Return [X, Y] of the center of cell containing provided text 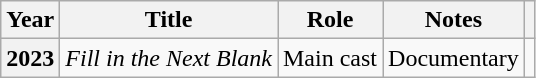
2023 [30, 58]
Fill in the Next Blank [169, 58]
Main cast [330, 58]
Year [30, 20]
Notes [454, 20]
Title [169, 20]
Role [330, 20]
Documentary [454, 58]
